Output the [x, y] coordinate of the center of the cell containing the given text.  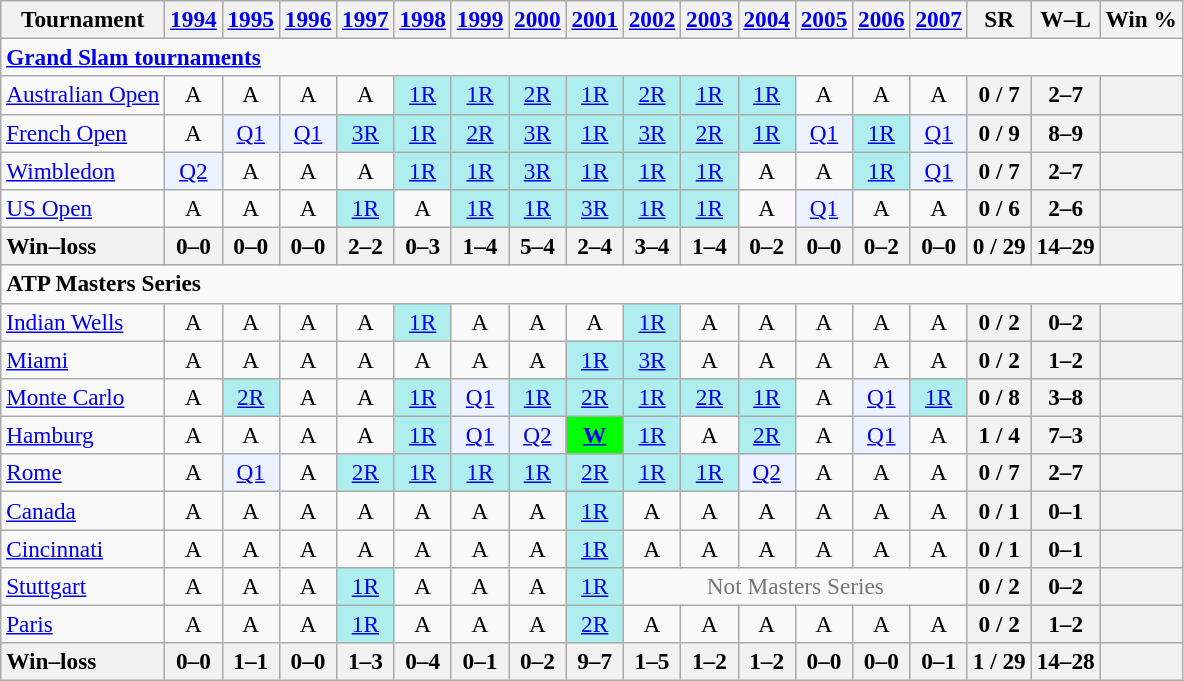
14–28 [1066, 662]
2001 [594, 19]
0 / 6 [999, 208]
SR [999, 19]
1–3 [366, 662]
1995 [250, 19]
1994 [194, 19]
Indian Wells [83, 322]
2–2 [366, 246]
9–7 [594, 662]
0 / 9 [999, 133]
1 / 4 [999, 435]
Not Masters Series [795, 586]
2002 [652, 19]
0 / 29 [999, 246]
1998 [422, 19]
2–6 [1066, 208]
Rome [83, 473]
W [594, 435]
1–5 [652, 662]
1–1 [250, 662]
1997 [366, 19]
5–4 [538, 246]
3–4 [652, 246]
Wimbledon [83, 170]
Win % [1141, 19]
2000 [538, 19]
2–4 [594, 246]
1 / 29 [999, 662]
Miami [83, 359]
3–8 [1066, 397]
French Open [83, 133]
7–3 [1066, 435]
2005 [824, 19]
1999 [480, 19]
W–L [1066, 19]
0 / 8 [999, 397]
Hamburg [83, 435]
Paris [83, 624]
0–4 [422, 662]
ATP Masters Series [592, 284]
2004 [766, 19]
Australian Open [83, 95]
US Open [83, 208]
Stuttgart [83, 586]
Tournament [83, 19]
2003 [710, 19]
14–29 [1066, 246]
Grand Slam tournaments [592, 57]
Cincinnati [83, 548]
2006 [882, 19]
0–3 [422, 246]
8–9 [1066, 133]
Canada [83, 510]
1996 [308, 19]
Monte Carlo [83, 397]
2007 [938, 19]
